Scan for the cell matching the given text and deliver its (X, Y) coordinate at center. 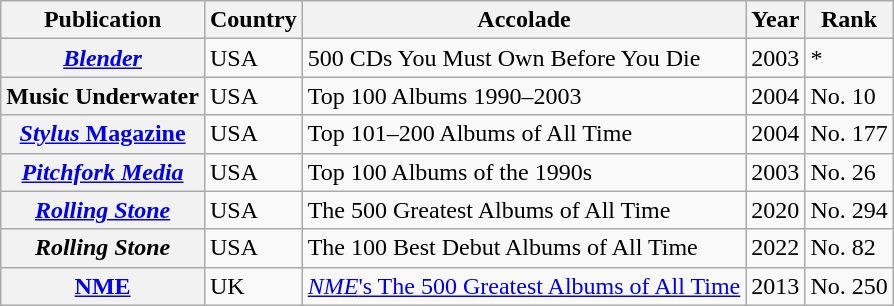
Accolade (524, 20)
The 500 Greatest Albums of All Time (524, 210)
2020 (776, 210)
Top 100 Albums of the 1990s (524, 172)
Blender (103, 58)
No. 82 (849, 248)
NME's The 500 Greatest Albums of All Time (524, 286)
Year (776, 20)
Pitchfork Media (103, 172)
No. 10 (849, 96)
NME (103, 286)
Country (253, 20)
* (849, 58)
2013 (776, 286)
Publication (103, 20)
2022 (776, 248)
Top 100 Albums 1990–2003 (524, 96)
No. 177 (849, 134)
Stylus Magazine (103, 134)
No. 294 (849, 210)
Rank (849, 20)
UK (253, 286)
No. 26 (849, 172)
Music Underwater (103, 96)
The 100 Best Debut Albums of All Time (524, 248)
Top 101–200 Albums of All Time (524, 134)
No. 250 (849, 286)
500 CDs You Must Own Before You Die (524, 58)
